Capture the cell that displays the provided text and extract its (x, y) central coordinate. 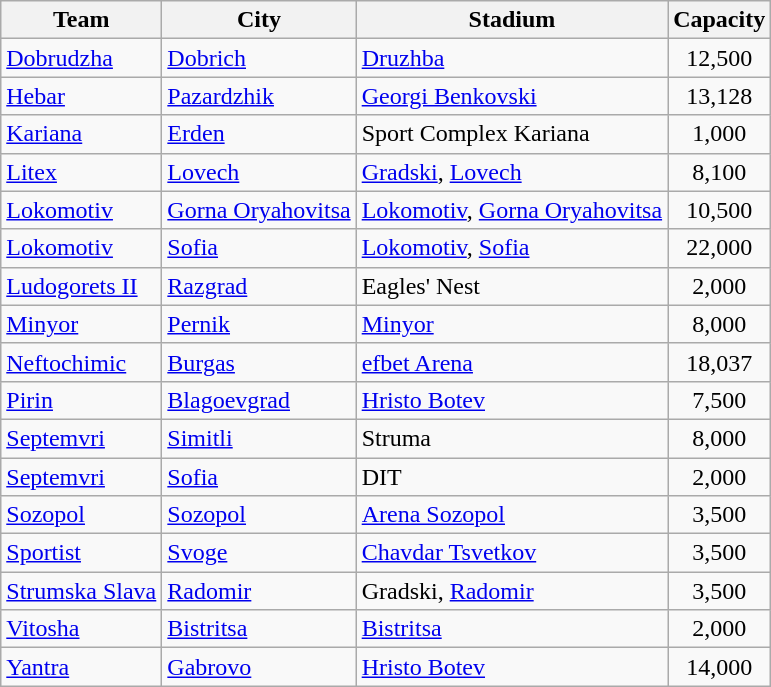
Struma (512, 438)
Hebar (82, 96)
Gradski, Radomir (512, 591)
Erden (259, 134)
Capacity (720, 20)
DIT (512, 477)
Stadium (512, 20)
Pernik (259, 324)
14,000 (720, 667)
1,000 (720, 134)
Neftochimic (82, 362)
efbet Arena (512, 362)
Pirin (82, 400)
Lokomotiv, Gorna Oryahovitsa (512, 210)
Razgrad (259, 286)
13,128 (720, 96)
Burgas (259, 362)
12,500 (720, 58)
Strumska Slava (82, 591)
Lokomotiv, Sofia (512, 248)
Lovech (259, 172)
Simitli (259, 438)
Blagoevgrad (259, 400)
Gabrovo (259, 667)
Georgi Benkovski (512, 96)
8,100 (720, 172)
7,500 (720, 400)
Druzhba (512, 58)
Sportist (82, 553)
Team (82, 20)
Ludogorets II (82, 286)
Sport Complex Kariana (512, 134)
Arena Sozopol (512, 515)
Litex (82, 172)
Eagles' Nest (512, 286)
Gorna Oryahovitsa (259, 210)
18,037 (720, 362)
10,500 (720, 210)
Chavdar Tsvetkov (512, 553)
Kariana (82, 134)
Pazardzhik (259, 96)
City (259, 20)
Dobrudzha (82, 58)
Gradski, Lovech (512, 172)
22,000 (720, 248)
Radomir (259, 591)
Vitosha (82, 629)
Yantra (82, 667)
Dobrich (259, 58)
Svoge (259, 553)
